For the text-containing cell, return its midpoint in (x, y) coordinate format. 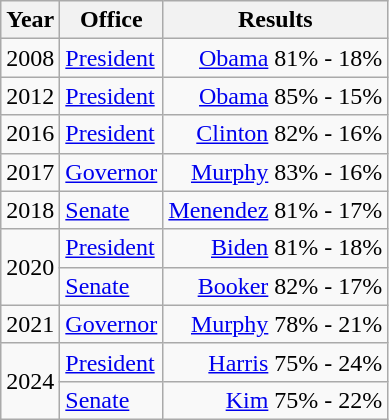
Obama 81% - 18% (276, 58)
Results (276, 20)
Obama 85% - 15% (276, 96)
Murphy 83% - 16% (276, 172)
Murphy 78% - 21% (276, 324)
2008 (30, 58)
2016 (30, 134)
2012 (30, 96)
Harris 75% - 24% (276, 362)
2024 (30, 381)
2021 (30, 324)
Menendez 81% - 17% (276, 210)
Year (30, 20)
Booker 82% - 17% (276, 286)
2017 (30, 172)
Clinton 82% - 16% (276, 134)
Biden 81% - 18% (276, 248)
2020 (30, 267)
2018 (30, 210)
Office (112, 20)
Kim 75% - 22% (276, 400)
